Return [X, Y] of the center of cell containing provided text 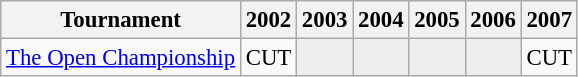
2002 [268, 20]
2004 [381, 20]
The Open Championship [121, 58]
2006 [493, 20]
Tournament [121, 20]
2003 [325, 20]
2005 [437, 20]
2007 [549, 20]
